Provide the [x, y] coordinate of the cell's center where the given text is located.  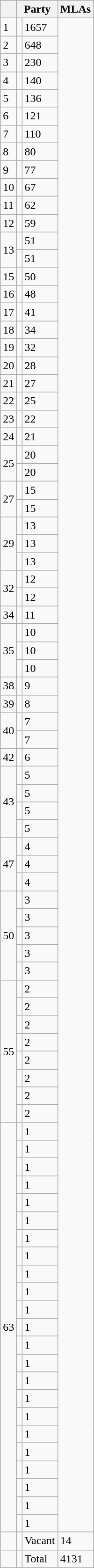
42 [8, 757]
17 [8, 312]
48 [40, 294]
16 [8, 294]
Vacant [40, 1541]
62 [40, 205]
648 [40, 45]
40 [8, 730]
55 [8, 1051]
35 [8, 650]
24 [8, 437]
38 [8, 686]
47 [8, 864]
18 [8, 330]
110 [40, 134]
59 [40, 223]
121 [40, 116]
14 [75, 1541]
1657 [40, 27]
Total [40, 1559]
77 [40, 169]
63 [8, 1327]
28 [40, 365]
136 [40, 98]
43 [8, 802]
29 [8, 544]
MLAs [75, 9]
140 [40, 80]
67 [40, 187]
23 [8, 419]
19 [8, 348]
80 [40, 152]
4131 [75, 1559]
39 [8, 704]
Party [37, 9]
230 [40, 63]
41 [40, 312]
